Pinpoint the cell where the given text exists, returning its (X, Y) midpoint coordinate. 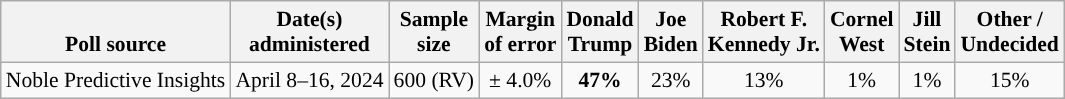
13% (764, 80)
Other /Undecided (1009, 32)
Poll source (116, 32)
JoeBiden (671, 32)
JillStein (928, 32)
± 4.0% (520, 80)
Robert F.Kennedy Jr. (764, 32)
15% (1009, 80)
April 8–16, 2024 (309, 80)
DonaldTrump (600, 32)
Samplesize (434, 32)
23% (671, 80)
Date(s)administered (309, 32)
600 (RV) (434, 80)
47% (600, 80)
Noble Predictive Insights (116, 80)
Marginof error (520, 32)
CornelWest (862, 32)
